Identify which cell holds the provided text, then report its (X, Y) central coordinate. 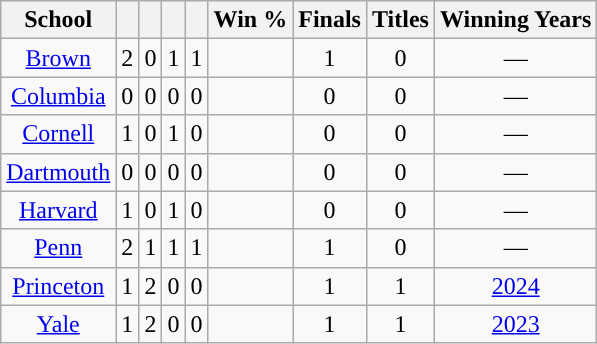
Princeton (58, 286)
Brown (58, 58)
School (58, 20)
Penn (58, 248)
Win % (250, 20)
Yale (58, 324)
Columbia (58, 96)
Finals (330, 20)
2024 (515, 286)
Winning Years (515, 20)
Cornell (58, 134)
Titles (400, 20)
Dartmouth (58, 172)
2023 (515, 324)
Harvard (58, 210)
